Determine the (x, y) coordinate at the center of the cell enclosing the given text.  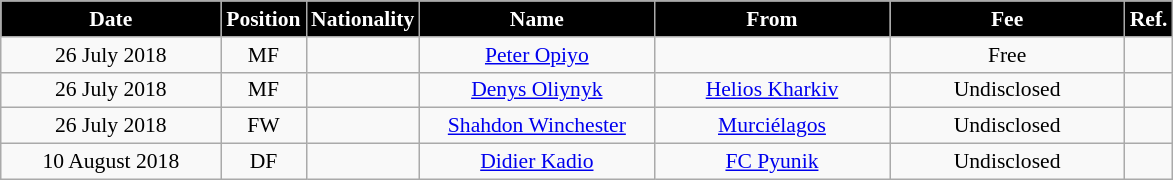
Shahdon Winchester (536, 126)
DF (264, 162)
FC Pyunik (772, 162)
Denys Oliynyk (536, 90)
Helios Kharkiv (772, 90)
Free (1008, 55)
Murciélagos (772, 126)
Peter Opiyo (536, 55)
From (772, 19)
Name (536, 19)
Nationality (362, 19)
FW (264, 126)
10 August 2018 (111, 162)
Fee (1008, 19)
Date (111, 19)
Didier Kadio (536, 162)
Position (264, 19)
Ref. (1149, 19)
